Determine the (X, Y) coordinate at the center of the cell enclosing the given text.  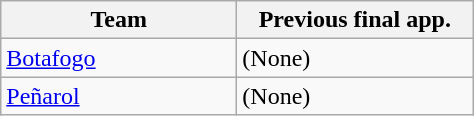
Previous final app. (355, 20)
Peñarol (119, 96)
Botafogo (119, 58)
Team (119, 20)
